From the cell containing the given text, extract its center point as [x, y] coordinate. 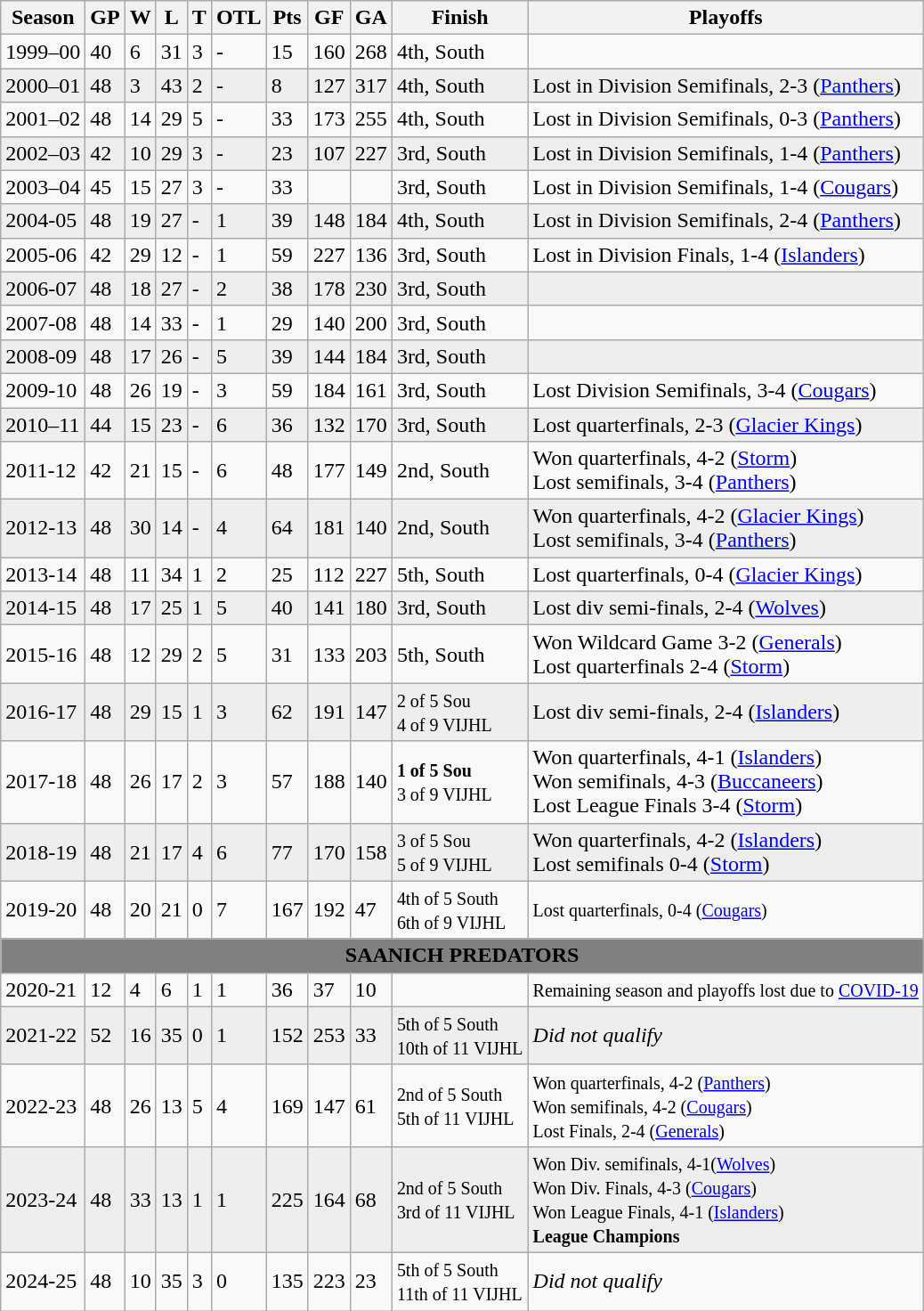
2012-13 [43, 529]
1 of 5 Sou3 of 9 VIJHL [459, 782]
2006-07 [43, 289]
136 [370, 255]
2015-16 [43, 654]
112 [329, 574]
Lost div semi-finals, 2-4 (Islanders) [725, 712]
268 [370, 52]
T [199, 18]
44 [105, 425]
Lost in Division Semifinals, 1-4 (Cougars) [725, 187]
132 [329, 425]
Lost in Division Semifinals, 2-3 (Panthers) [725, 85]
173 [329, 119]
Lost in Division Finals, 1-4 (Islanders) [725, 255]
2019-20 [43, 910]
2023-24 [43, 1199]
L [171, 18]
Won quarterfinals, 4-1 (Islanders)Won semifinals, 4-3 (Buccaneers)Lost League Finals 3-4 (Storm) [725, 782]
Playoffs [725, 18]
16 [141, 1035]
164 [329, 1199]
141 [329, 608]
2016-17 [43, 712]
2022-23 [43, 1105]
Lost quarterfinals, 0-4 (Glacier Kings) [725, 574]
GA [370, 18]
230 [370, 289]
161 [370, 390]
2008-09 [43, 356]
GF [329, 18]
253 [329, 1035]
2nd of 5 South5th of 11 VIJHL [459, 1105]
Lost quarterfinals, 2-3 (Glacier Kings) [725, 425]
Won quarterfinals, 4-2 (Storm)Lost semifinals, 3-4 (Panthers) [725, 470]
192 [329, 910]
317 [370, 85]
2021-22 [43, 1035]
2009-10 [43, 390]
Remaining season and playoffs lost due to COVID-19 [725, 989]
4th of 5 South6th of 9 VIJHL [459, 910]
1999–00 [43, 52]
133 [329, 654]
7 [239, 910]
177 [329, 470]
Pts [287, 18]
144 [329, 356]
2 of 5 Sou4 of 9 VIJHL [459, 712]
Lost in Division Semifinals, 1-4 (Panthers) [725, 153]
2010–11 [43, 425]
5th of 5 South11th of 11 VIJHL [459, 1281]
2013-14 [43, 574]
SAANICH PREDATORS [463, 956]
127 [329, 85]
61 [370, 1105]
158 [370, 851]
Won Wildcard Game 3-2 (Generals)Lost quarterfinals 2-4 (Storm) [725, 654]
2017-18 [43, 782]
169 [287, 1105]
180 [370, 608]
135 [287, 1281]
191 [329, 712]
2011-12 [43, 470]
Won quarterfinals, 4-2 (Glacier Kings)Lost semifinals, 3-4 (Panthers) [725, 529]
20 [141, 910]
2001–02 [43, 119]
43 [171, 85]
Won quarterfinals, 4-2 (Panthers)Won semifinals, 4-2 (Cougars)Lost Finals, 2-4 (Generals) [725, 1105]
Season [43, 18]
188 [329, 782]
200 [370, 322]
2005-06 [43, 255]
38 [287, 289]
2000–01 [43, 85]
Lost in Division Semifinals, 0-3 (Panthers) [725, 119]
178 [329, 289]
18 [141, 289]
167 [287, 910]
2024-25 [43, 1281]
11 [141, 574]
2004-05 [43, 221]
3 of 5 Sou5 of 9 VIJHL [459, 851]
45 [105, 187]
34 [171, 574]
107 [329, 153]
149 [370, 470]
2020-21 [43, 989]
Won quarterfinals, 4-2 (Islanders)Lost semifinals 0-4 (Storm) [725, 851]
2007-08 [43, 322]
Lost div semi-finals, 2-4 (Wolves) [725, 608]
Lost quarterfinals, 0-4 (Cougars) [725, 910]
2nd of 5 South3rd of 11 VIJHL [459, 1199]
52 [105, 1035]
2014-15 [43, 608]
5th of 5 South10th of 11 VIJHL [459, 1035]
47 [370, 910]
2003–04 [43, 187]
181 [329, 529]
8 [287, 85]
203 [370, 654]
148 [329, 221]
GP [105, 18]
223 [329, 1281]
225 [287, 1199]
62 [287, 712]
OTL [239, 18]
152 [287, 1035]
57 [287, 782]
Finish [459, 18]
68 [370, 1199]
W [141, 18]
77 [287, 851]
160 [329, 52]
30 [141, 529]
37 [329, 989]
Lost in Division Semifinals, 2-4 (Panthers) [725, 221]
Won Div. semifinals, 4-1(Wolves)Won Div. Finals, 4-3 (Cougars)Won League Finals, 4-1 (Islanders)League Champions [725, 1199]
2018-19 [43, 851]
255 [370, 119]
2002–03 [43, 153]
64 [287, 529]
Lost Division Semifinals, 3-4 (Cougars) [725, 390]
